Identify which cell holds the provided text, then report its (X, Y) central coordinate. 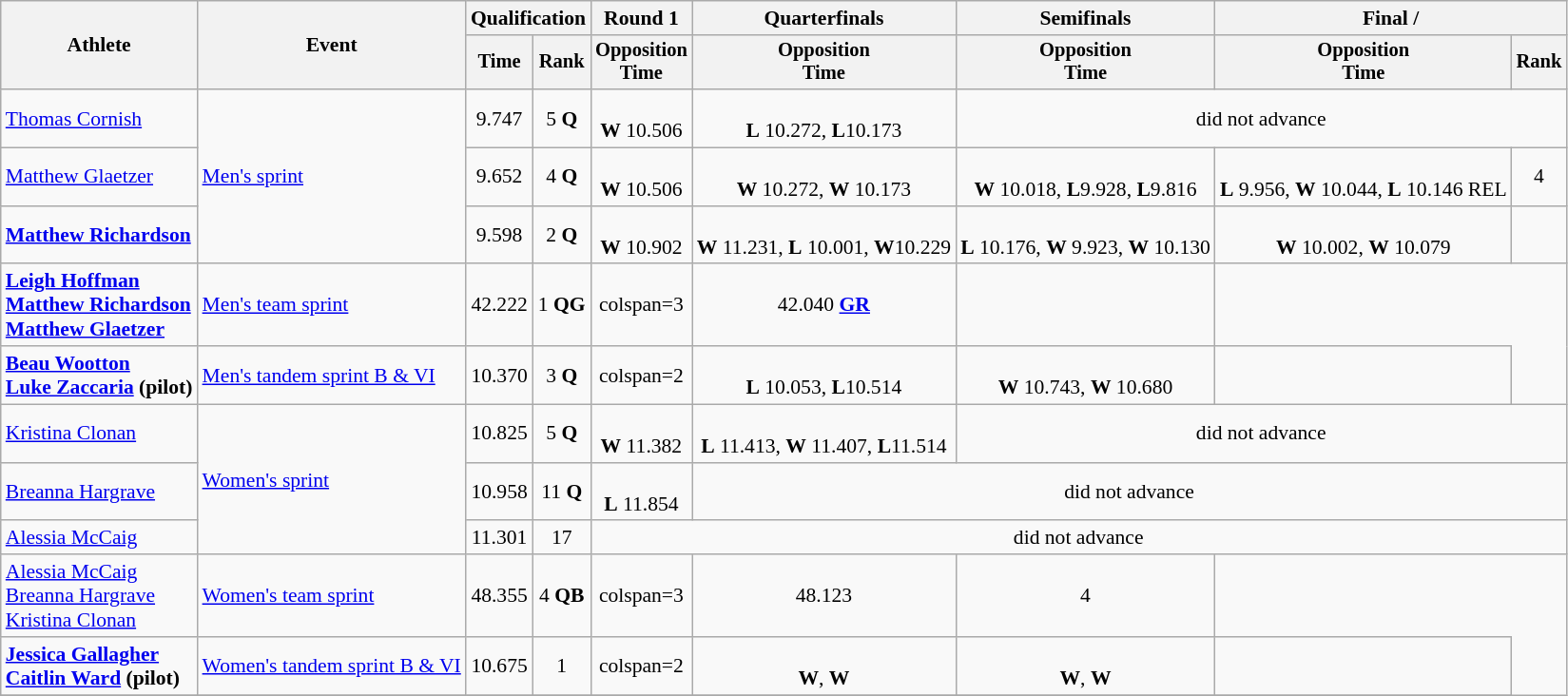
Round 1 (641, 18)
10.825 (499, 434)
Semifinals (1086, 18)
11.301 (499, 538)
10.370 (499, 375)
W 10.743, W 10.680 (1086, 375)
W 10.902 (641, 236)
Beau WoottonLuke Zaccaria (pilot) (99, 375)
Men's sprint (332, 177)
Leigh HoffmanMatthew RichardsonMatthew Glaetzer (99, 306)
42.222 (499, 306)
17 (561, 538)
Qualification (529, 18)
9.652 (499, 177)
48.123 (823, 595)
L 11.854 (641, 493)
3 Q (561, 375)
11 Q (561, 493)
48.355 (499, 595)
L 10.272, L10.173 (823, 118)
Women's team sprint (332, 595)
Jessica GallagherCaitlin Ward (pilot) (99, 666)
4 QB (561, 595)
10.675 (499, 666)
Quarterfinals (823, 18)
Women's sprint (332, 480)
Athlete (99, 46)
L 11.413, W 11.407, L11.514 (823, 434)
Kristina Clonan (99, 434)
Men's tandem sprint B & VI (332, 375)
L 10.176, W 9.923, W 10.130 (1086, 236)
W 10.272, W 10.173 (823, 177)
Thomas Cornish (99, 118)
Matthew Richardson (99, 236)
L 9.956, W 10.044, L 10.146 REL (1364, 177)
Women's tandem sprint B & VI (332, 666)
10.958 (499, 493)
1 QG (561, 306)
Alessia McCaig (99, 538)
9.598 (499, 236)
W 10.018, L9.928, L9.816 (1086, 177)
W 11.231, L 10.001, W10.229 (823, 236)
Event (332, 46)
4 Q (561, 177)
W 10.002, W 10.079 (1364, 236)
42.040 GR (823, 306)
2 Q (561, 236)
Men's team sprint (332, 306)
Alessia McCaigBreanna HargraveKristina Clonan (99, 595)
Final / (1390, 18)
W 11.382 (641, 434)
1 (561, 666)
L 10.053, L10.514 (823, 375)
Time (499, 63)
Matthew Glaetzer (99, 177)
9.747 (499, 118)
Breanna Hargrave (99, 493)
